Capture the cell that displays the provided text and extract its [X, Y] central coordinate. 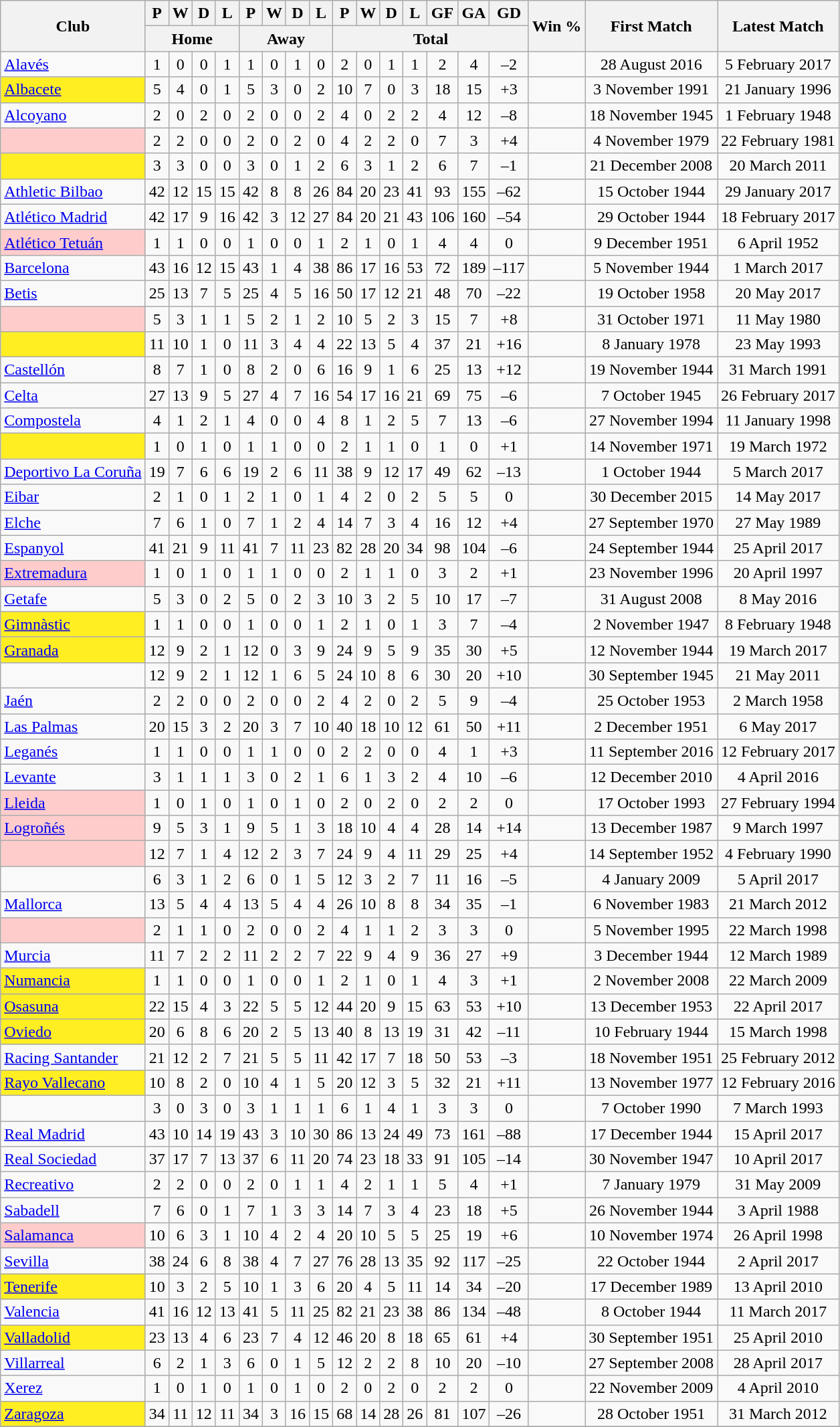
Away [286, 39]
31 May 2009 [778, 1185]
31 October 1971 [651, 319]
Oviedo [73, 1032]
Extremadura [73, 573]
10 April 2017 [778, 1159]
4 April 2010 [778, 1388]
20 May 2017 [778, 293]
Real Sociedad [73, 1159]
18 February 2017 [778, 217]
+14 [509, 828]
18 November 1951 [651, 1057]
25 February 2012 [778, 1057]
Jaén [73, 700]
7 March 1993 [778, 1108]
Rayo Vallecano [73, 1082]
–20 [509, 1287]
73 [443, 1134]
6 April 1952 [778, 242]
–62 [509, 191]
–25 [509, 1261]
Atlético Tetuán [73, 242]
7 October 1945 [651, 395]
Total [431, 39]
28 August 2016 [651, 64]
Eibar [73, 497]
Sabadell [73, 1210]
92 [443, 1261]
33 [415, 1159]
–10 [509, 1363]
8 October 1944 [651, 1312]
15 October 1944 [651, 191]
27 February 1994 [778, 803]
+6 [509, 1236]
8 May 2016 [778, 599]
28 October 1951 [651, 1414]
44 [345, 1006]
12 November 1944 [651, 650]
–3 [509, 1057]
19 November 1944 [651, 370]
26 November 1944 [651, 1210]
7 January 1979 [651, 1185]
7 October 1990 [651, 1108]
+16 [509, 345]
Las Palmas [73, 726]
104 [474, 548]
15 March 1998 [778, 1032]
13 November 1977 [651, 1082]
19 March 1972 [778, 446]
27 May 1989 [778, 522]
Atlético Madrid [73, 217]
Castellón [73, 370]
25 April 2017 [778, 548]
26 April 1998 [778, 1236]
23 May 1993 [778, 345]
68 [345, 1414]
5 November 1944 [651, 268]
2 December 1951 [651, 726]
29 [443, 854]
–48 [509, 1312]
Granada [73, 650]
13 December 1987 [651, 828]
20 April 1997 [778, 573]
2 March 1958 [778, 700]
155 [474, 191]
74 [345, 1159]
Alcoyano [73, 115]
14 May 2017 [778, 497]
Valladolid [73, 1337]
2 April 2017 [778, 1261]
3 December 1944 [651, 955]
22 March 2009 [778, 981]
Espanyol [73, 548]
93 [443, 191]
134 [474, 1312]
22 October 1944 [651, 1261]
Valencia [73, 1312]
–54 [509, 217]
117 [474, 1261]
Latest Match [778, 26]
12 December 2010 [651, 777]
Tenerife [73, 1287]
26 February 2017 [778, 395]
69 [443, 395]
17 December 1989 [651, 1287]
19 October 1958 [651, 293]
22 April 2017 [778, 1006]
106 [443, 217]
81 [443, 1414]
First Match [651, 26]
189 [474, 268]
Murcia [73, 955]
91 [443, 1159]
11 September 2016 [651, 752]
9 December 1951 [651, 242]
22 February 1981 [778, 140]
GD [509, 13]
4 January 2009 [651, 879]
1 March 2017 [778, 268]
70 [474, 293]
21 December 2008 [651, 166]
Villarreal [73, 1363]
8 January 1978 [651, 345]
Win % [556, 26]
29 October 1944 [651, 217]
15 April 2017 [778, 1134]
Getafe [73, 599]
17 October 1993 [651, 803]
Levante [73, 777]
–13 [509, 472]
Numancia [73, 981]
Zaragoza [73, 1414]
Real Madrid [73, 1134]
10 November 1974 [651, 1236]
36 [443, 955]
4 April 2016 [778, 777]
5 April 2017 [778, 879]
Recreativo [73, 1185]
–22 [509, 293]
–14 [509, 1159]
72 [443, 268]
2 November 1947 [651, 624]
13 April 2010 [778, 1287]
31 August 2008 [651, 599]
28 April 2017 [778, 1363]
76 [345, 1261]
Mallorca [73, 905]
Barcelona [73, 268]
4 February 1990 [778, 854]
6 May 2017 [778, 726]
1 October 1944 [651, 472]
8 February 1948 [778, 624]
32 [443, 1082]
+8 [509, 319]
–8 [509, 115]
30 September 1951 [651, 1337]
Deportivo La Coruña [73, 472]
3 November 1991 [651, 90]
31 March 2012 [778, 1414]
22 November 2009 [651, 1388]
21 May 2011 [778, 675]
Elche [73, 522]
107 [474, 1414]
3 April 1988 [778, 1210]
Salamanca [73, 1236]
11 January 1998 [778, 421]
Lleida [73, 803]
27 November 1994 [651, 421]
25 April 2010 [778, 1337]
Albacete [73, 90]
+9 [509, 955]
Club [73, 26]
Athletic Bilbao [73, 191]
–5 [509, 879]
30 December 2015 [651, 497]
–26 [509, 1414]
6 November 1983 [651, 905]
21 January 1996 [778, 90]
27 September 1970 [651, 522]
Leganés [73, 752]
–7 [509, 599]
–11 [509, 1032]
24 September 1944 [651, 548]
–2 [509, 64]
Betis [73, 293]
19 March 2017 [778, 650]
65 [443, 1337]
–117 [509, 268]
Logroñés [73, 828]
23 November 1996 [651, 573]
Alavés [73, 64]
21 March 2012 [778, 905]
Racing Santander [73, 1057]
20 March 2011 [778, 166]
–88 [509, 1134]
Compostela [73, 421]
+12 [509, 370]
98 [443, 548]
161 [474, 1134]
25 October 1953 [651, 700]
75 [474, 395]
30 September 1945 [651, 675]
11 May 1980 [778, 319]
Gimnàstic [73, 624]
54 [345, 395]
18 November 1945 [651, 115]
62 [474, 472]
48 [443, 293]
17 December 1944 [651, 1134]
Sevilla [73, 1261]
Home [192, 39]
5 November 1995 [651, 930]
GF [443, 13]
12 February 2017 [778, 752]
30 November 1947 [651, 1159]
GA [474, 13]
14 November 1971 [651, 446]
11 March 2017 [778, 1312]
2 November 2008 [651, 981]
27 September 2008 [651, 1363]
29 January 2017 [778, 191]
5 February 2017 [778, 64]
1 February 1948 [778, 115]
12 March 1989 [778, 955]
160 [474, 217]
10 February 1944 [651, 1032]
31 [443, 1032]
Xerez [73, 1388]
14 September 1952 [651, 854]
46 [345, 1337]
12 February 2016 [778, 1082]
105 [474, 1159]
31 March 1991 [778, 370]
63 [443, 1006]
13 December 1953 [651, 1006]
Celta [73, 395]
5 March 2017 [778, 472]
4 November 1979 [651, 140]
Osasuna [73, 1006]
9 March 1997 [778, 828]
22 March 1998 [778, 930]
